Detect which cell encompasses the target text, then output its (x, y) center coordinate. 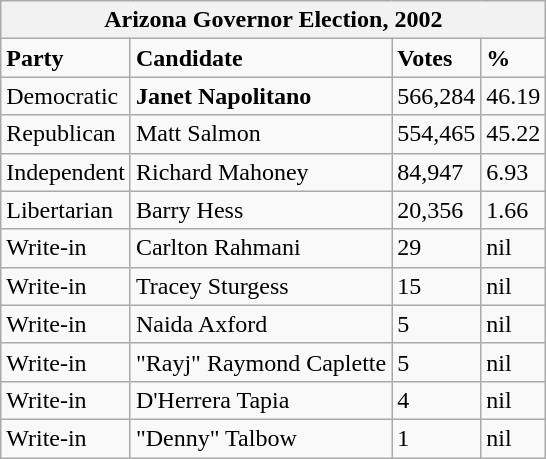
"Rayj" Raymond Caplette (260, 362)
Carlton Rahmani (260, 248)
Janet Napolitano (260, 96)
Richard Mahoney (260, 172)
566,284 (436, 96)
15 (436, 286)
29 (436, 248)
1 (436, 438)
Party (66, 58)
Candidate (260, 58)
1.66 (514, 210)
D'Herrera Tapia (260, 400)
Libertarian (66, 210)
20,356 (436, 210)
45.22 (514, 134)
Votes (436, 58)
554,465 (436, 134)
Matt Salmon (260, 134)
6.93 (514, 172)
Barry Hess (260, 210)
46.19 (514, 96)
"Denny" Talbow (260, 438)
Democratic (66, 96)
84,947 (436, 172)
Independent (66, 172)
Arizona Governor Election, 2002 (274, 20)
Republican (66, 134)
4 (436, 400)
Tracey Sturgess (260, 286)
Naida Axford (260, 324)
% (514, 58)
